Extract the (X, Y) coordinate from the center of the cell holding the provided text.  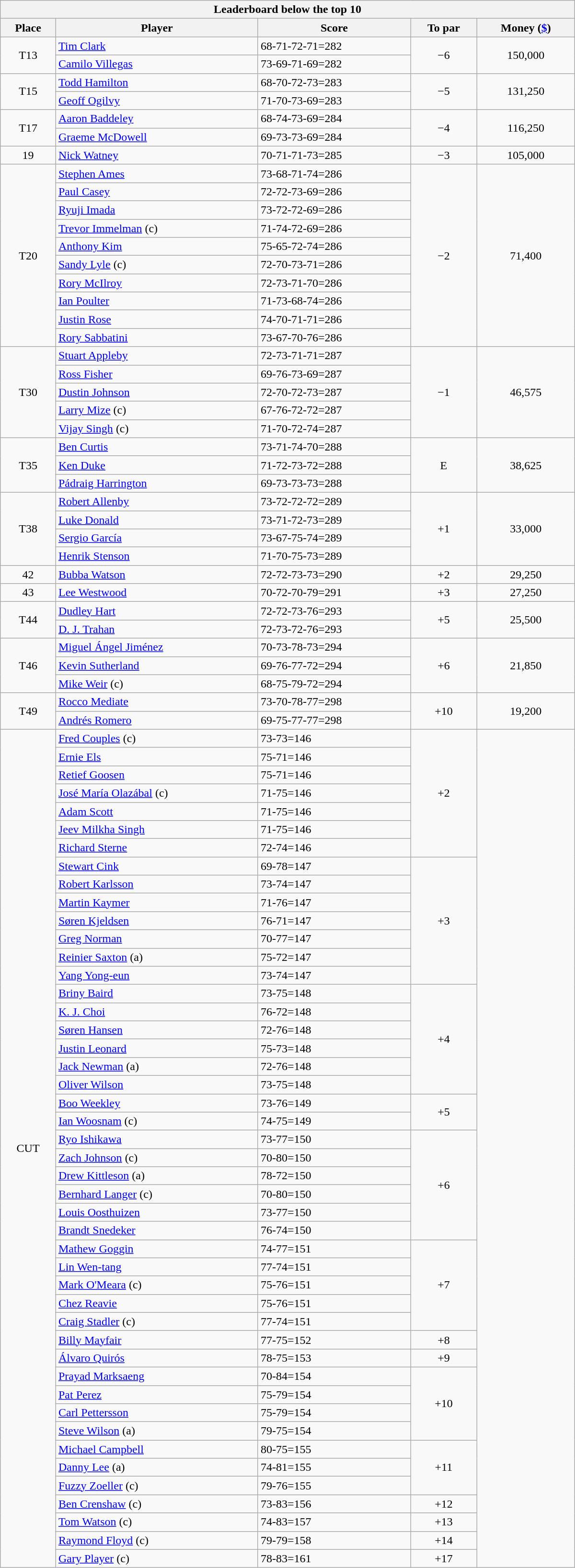
73-73=146 (334, 738)
Jeev Milkha Singh (157, 830)
Justin Leonard (157, 1048)
73-68-71-74=286 (334, 173)
Rory McIlroy (157, 283)
+13 (444, 1522)
Geoff Ogilvy (157, 101)
71-72-73-72=288 (334, 465)
69-76-77-72=294 (334, 666)
Ian Woosnam (c) (157, 1121)
69-73-73-73=288 (334, 483)
Kevin Sutherland (157, 666)
Greg Norman (157, 939)
70-73-78-73=294 (334, 647)
Aaron Baddeley (157, 119)
−5 (444, 91)
68-74-73-69=284 (334, 119)
Leaderboard below the top 10 (287, 10)
74-77=151 (334, 1249)
Brandt Snedeker (157, 1230)
79-79=158 (334, 1540)
79-76=155 (334, 1486)
T35 (28, 465)
Ian Poulter (157, 301)
Raymond Floyd (c) (157, 1540)
25,500 (526, 620)
69-78=147 (334, 866)
Ben Crenshaw (c) (157, 1504)
73-72-72-72=289 (334, 501)
Mark O'Meara (c) (157, 1285)
Briny Baird (157, 993)
Carl Pettersson (157, 1413)
T30 (28, 392)
D. J. Trahan (157, 629)
72-70-73-71=286 (334, 265)
Tom Watson (c) (157, 1522)
43 (28, 593)
Prayad Marksaeng (157, 1376)
76-71=147 (334, 921)
78-72=150 (334, 1176)
69-76-73-69=287 (334, 374)
Anthony Kim (157, 247)
68-71-72-71=282 (334, 46)
+7 (444, 1285)
73-71-72-73=289 (334, 519)
Ken Duke (157, 465)
Louis Oosthuizen (157, 1212)
José María Olazábal (c) (157, 793)
Gary Player (c) (157, 1558)
Fred Couples (c) (157, 738)
Adam Scott (157, 812)
78-75=153 (334, 1358)
Bernhard Langer (c) (157, 1194)
71-70-72-74=287 (334, 429)
116,250 (526, 128)
Mike Weir (c) (157, 684)
Oliver Wilson (157, 1084)
71-76=147 (334, 902)
Ernie Els (157, 756)
Fuzzy Zoeller (c) (157, 1486)
Martin Kaymer (157, 902)
Camilo Villegas (157, 64)
To par (444, 28)
73-72-72-69=286 (334, 210)
70-77=147 (334, 939)
+14 (444, 1540)
+11 (444, 1467)
72-73-71-70=286 (334, 283)
74-83=157 (334, 1522)
Lee Westwood (157, 593)
72-74=146 (334, 848)
76-72=148 (334, 1012)
Mathew Goggin (157, 1249)
Stewart Cink (157, 866)
Todd Hamilton (157, 82)
−3 (444, 155)
Robert Karlsson (157, 884)
78-83=161 (334, 1558)
42 (28, 575)
Pádraig Harrington (157, 483)
Place (28, 28)
75-65-72-74=286 (334, 247)
Pat Perez (157, 1395)
67-76-72-72=287 (334, 410)
80-75=155 (334, 1449)
+8 (444, 1340)
71-73-68-74=286 (334, 301)
Craig Stadler (c) (157, 1321)
Ross Fisher (157, 374)
72-72-73-73=290 (334, 575)
Dustin Johnson (157, 392)
T15 (28, 91)
Ben Curtis (157, 447)
38,625 (526, 465)
75-73=148 (334, 1048)
76-74=150 (334, 1230)
−4 (444, 128)
Ryuji Imada (157, 210)
T44 (28, 620)
70-72-70-79=291 (334, 593)
Score (334, 28)
Dudley Hart (157, 611)
Graeme McDowell (157, 137)
Justin Rose (157, 319)
T38 (28, 529)
46,575 (526, 392)
19 (28, 155)
150,000 (526, 55)
Boo Weekley (157, 1103)
Paul Casey (157, 192)
Luke Donald (157, 519)
Drew Kittleson (a) (157, 1176)
73-67-70-76=286 (334, 338)
73-67-75-74=289 (334, 538)
19,200 (526, 711)
69-75-77-77=298 (334, 720)
71-70-75-73=289 (334, 556)
71-70-73-69=283 (334, 101)
Bubba Watson (157, 575)
105,000 (526, 155)
Zach Johnson (c) (157, 1158)
72-73-71-71=287 (334, 356)
E (444, 465)
Álvaro Quirós (157, 1358)
74-70-71-71=286 (334, 319)
73-83=156 (334, 1504)
Ryo Ishikawa (157, 1139)
−6 (444, 55)
Steve Wilson (a) (157, 1431)
+1 (444, 529)
Nick Watney (157, 155)
Billy Mayfair (157, 1340)
Chez Reavie (157, 1303)
+9 (444, 1358)
CUT (28, 1148)
71-74-72-69=286 (334, 228)
Retief Goosen (157, 775)
Stuart Appleby (157, 356)
Money ($) (526, 28)
Larry Mize (c) (157, 410)
71,400 (526, 256)
73-76=149 (334, 1103)
72-70-72-73=287 (334, 392)
Rory Sabbatini (157, 338)
72-72-73-69=286 (334, 192)
Miguel Ángel Jiménez (157, 647)
+4 (444, 1039)
73-69-71-69=282 (334, 64)
131,250 (526, 91)
29,250 (526, 575)
−2 (444, 256)
−1 (444, 392)
72-73-72-76=293 (334, 629)
69-73-73-69=284 (334, 137)
Vijay Singh (c) (157, 429)
75-72=147 (334, 957)
33,000 (526, 529)
74-81=155 (334, 1467)
Andrés Romero (157, 720)
Lin Wen-tang (157, 1267)
T46 (28, 666)
70-84=154 (334, 1376)
+12 (444, 1504)
+17 (444, 1558)
Søren Kjeldsen (157, 921)
Søren Hansen (157, 1030)
Trevor Immelman (c) (157, 228)
72-72-73-76=293 (334, 611)
77-75=152 (334, 1340)
68-75-79-72=294 (334, 684)
79-75=154 (334, 1431)
Jack Newman (a) (157, 1066)
K. J. Choi (157, 1012)
27,250 (526, 593)
Reinier Saxton (a) (157, 957)
Robert Allenby (157, 501)
21,850 (526, 666)
Richard Sterne (157, 848)
Yang Yong-eun (157, 975)
T49 (28, 711)
T13 (28, 55)
73-70-78-77=298 (334, 702)
Michael Campbell (157, 1449)
Sergio García (157, 538)
68-70-72-73=283 (334, 82)
70-71-71-73=285 (334, 155)
73-71-74-70=288 (334, 447)
Tim Clark (157, 46)
Henrik Stenson (157, 556)
Stephen Ames (157, 173)
T20 (28, 256)
Player (157, 28)
T17 (28, 128)
Danny Lee (a) (157, 1467)
74-75=149 (334, 1121)
Rocco Mediate (157, 702)
Sandy Lyle (c) (157, 265)
